Capture the cell that displays the provided text and extract its [x, y] central coordinate. 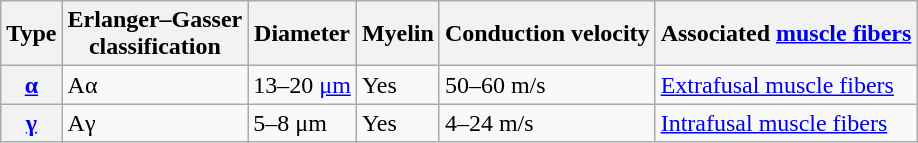
Extrafusal muscle fibers [786, 85]
Type [32, 34]
5–8 μm [302, 123]
γ [32, 123]
Diameter [302, 34]
4–24 m/s [547, 123]
50–60 m/s [547, 85]
Myelin [398, 34]
Aγ [155, 123]
Aα [155, 85]
13–20 μm [302, 85]
Erlanger–Gasser classification [155, 34]
Associated muscle fibers [786, 34]
α [32, 85]
Conduction velocity [547, 34]
Intrafusal muscle fibers [786, 123]
